Output the [X, Y] coordinate of the center of the cell containing the given text.  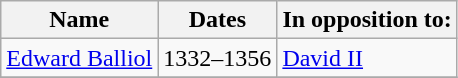
Name [80, 20]
David II [367, 58]
Dates [218, 20]
1332–1356 [218, 58]
In opposition to: [367, 20]
Edward Balliol [80, 58]
